Pinpoint the cell where the given text exists, returning its (X, Y) midpoint coordinate. 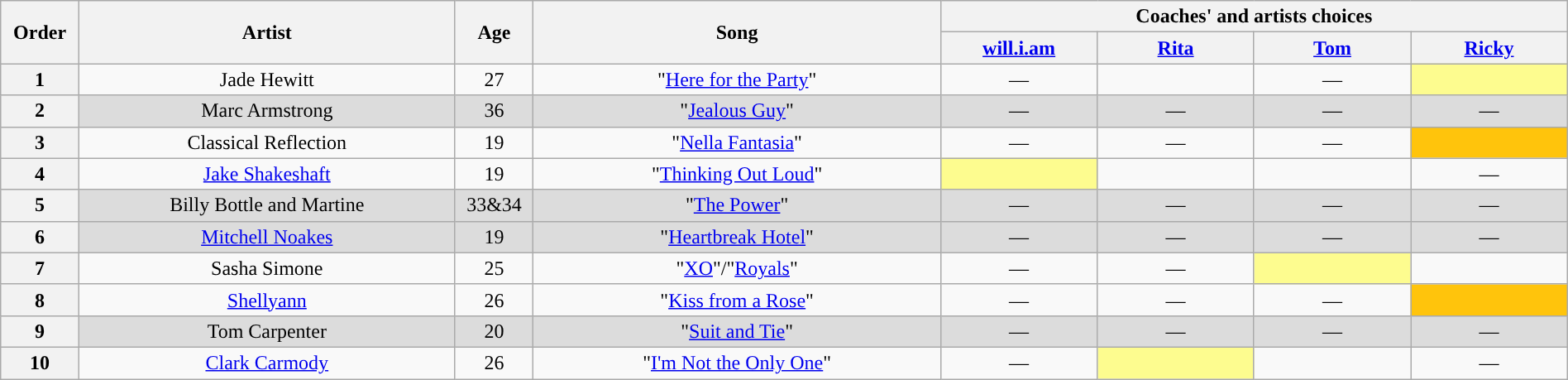
2 (40, 111)
3 (40, 142)
"Kiss from a Rose" (738, 300)
7 (40, 268)
20 (495, 331)
Song (738, 32)
"XO"/"Royals" (738, 268)
Tom (1331, 48)
Billy Bottle and Martine (266, 205)
36 (495, 111)
Shellyann (266, 300)
"Nella Fantasia" (738, 142)
Age (495, 32)
Rita (1176, 48)
Order (40, 32)
Sasha Simone (266, 268)
9 (40, 331)
Mitchell Noakes (266, 237)
33&34 (495, 205)
"I'm Not the Only One" (738, 363)
Jake Shakeshaft (266, 174)
"The Power" (738, 205)
"Heartbreak Hotel" (738, 237)
Coaches' and artists choices (1254, 17)
27 (495, 79)
5 (40, 205)
"Jealous Guy" (738, 111)
1 (40, 79)
Artist (266, 32)
"Suit and Tie" (738, 331)
10 (40, 363)
Ricky (1489, 48)
Jade Hewitt (266, 79)
6 (40, 237)
Clark Carmody (266, 363)
Tom Carpenter (266, 331)
"Here for the Party" (738, 79)
Classical Reflection (266, 142)
8 (40, 300)
will.i.am (1019, 48)
"Thinking Out Loud" (738, 174)
Marc Armstrong (266, 111)
4 (40, 174)
25 (495, 268)
